Return the [X, Y] coordinate for the center point of the cell that contains the specified text.  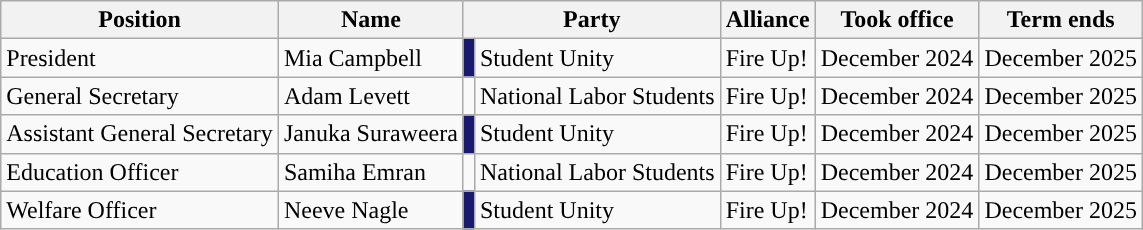
Neeve Nagle [370, 210]
Januka Suraweera [370, 134]
Welfare Officer [140, 210]
Term ends [1061, 20]
Assistant General Secretary [140, 134]
President [140, 58]
Samiha Emran [370, 172]
Education Officer [140, 172]
Name [370, 20]
Took office [897, 20]
Mia Campbell [370, 58]
Alliance [768, 20]
General Secretary [140, 96]
Adam Levett [370, 96]
Party [592, 20]
Position [140, 20]
